Provide the [x, y] coordinate of the cell's center where the given text is located.  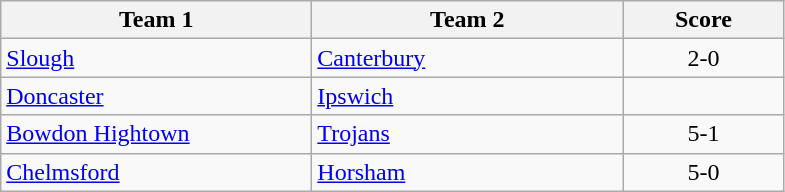
Ipswich [468, 96]
5-0 [704, 172]
Team 2 [468, 20]
Team 1 [156, 20]
Horsham [468, 172]
Canterbury [468, 58]
Bowdon Hightown [156, 134]
5-1 [704, 134]
Score [704, 20]
2-0 [704, 58]
Chelmsford [156, 172]
Doncaster [156, 96]
Slough [156, 58]
Trojans [468, 134]
